Capture the cell that displays the provided text and extract its [X, Y] central coordinate. 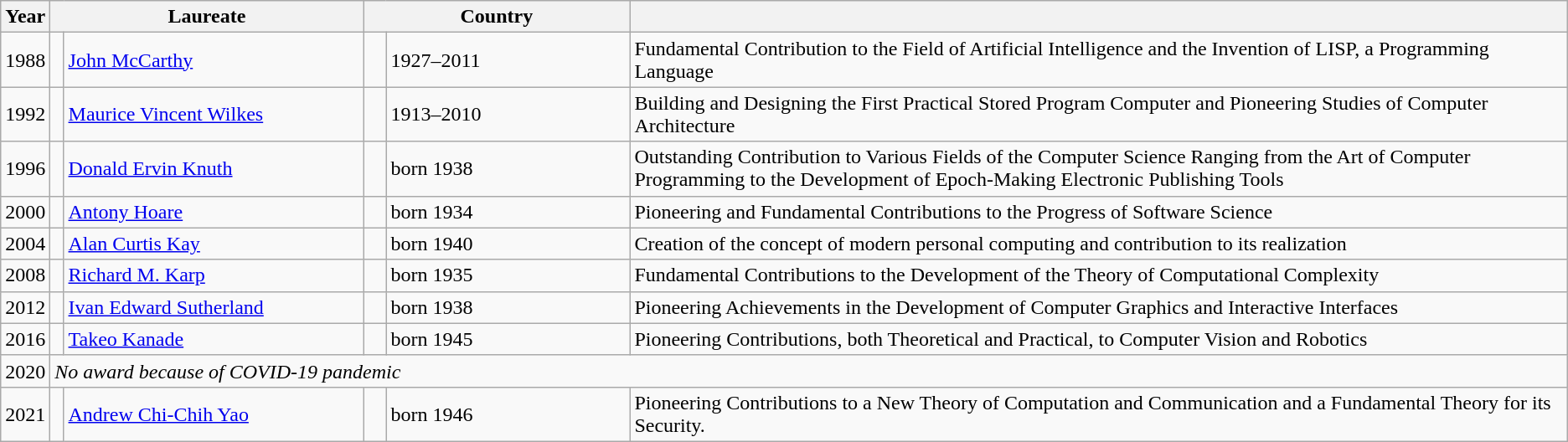
2020 [25, 371]
2000 [25, 212]
Country [497, 17]
Pioneering and Fundamental Contributions to the Progress of Software Science [1099, 212]
Pioneering Achievements in the Development of Computer Graphics and Interactive Interfaces [1099, 307]
Building and Designing the First Practical Stored Program Computer and Pioneering Studies of Computer Architecture [1099, 114]
Maurice Vincent Wilkes [214, 114]
born 1946 [508, 414]
1996 [25, 169]
born 1945 [508, 339]
Year [25, 17]
Alan Curtis Kay [214, 244]
1992 [25, 114]
1988 [25, 60]
Pioneering Contributions to a New Theory of Computation and Communication and a Fundamental Theory for its Security. [1099, 414]
Andrew Chi-Chih Yao [214, 414]
Creation of the concept of modern personal computing and contribution to its realization [1099, 244]
Richard M. Karp [214, 275]
Pioneering Contributions, both Theoretical and Practical, to Computer Vision and Robotics [1099, 339]
Ivan Edward Sutherland [214, 307]
Takeo Kanade [214, 339]
1927–2011 [508, 60]
born 1940 [508, 244]
born 1935 [508, 275]
Antony Hoare [214, 212]
Donald Ervin Knuth [214, 169]
2016 [25, 339]
Fundamental Contribution to the Field of Artificial Intelligence and the Invention of LISP, a Programming Language [1099, 60]
1913–2010 [508, 114]
John McCarthy [214, 60]
2021 [25, 414]
2008 [25, 275]
Laureate [207, 17]
2012 [25, 307]
2004 [25, 244]
No award because of COVID-19 pandemic [809, 371]
Fundamental Contributions to the Development of the Theory of Computational Complexity [1099, 275]
born 1934 [508, 212]
